For the text-containing cell, return its midpoint in (X, Y) coordinate format. 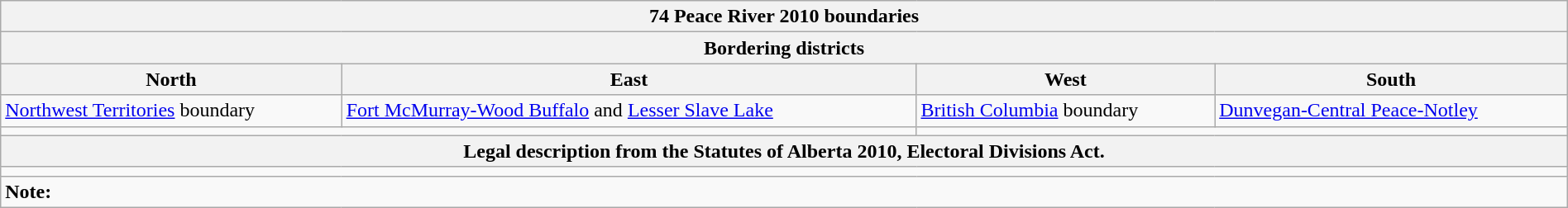
Note: (784, 191)
British Columbia boundary (1065, 111)
Legal description from the Statutes of Alberta 2010, Electoral Divisions Act. (784, 151)
North (171, 79)
East (629, 79)
74 Peace River 2010 boundaries (784, 17)
Northwest Territories boundary (171, 111)
Fort McMurray-Wood Buffalo and Lesser Slave Lake (629, 111)
Bordering districts (784, 48)
South (1391, 79)
West (1065, 79)
Dunvegan-Central Peace-Notley (1391, 111)
